From the cell containing the given text, extract its center point as [X, Y] coordinate. 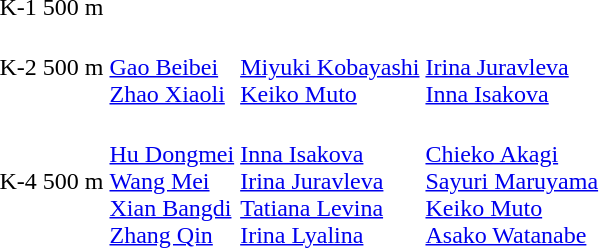
Gao BeibeiZhao Xiaoli [172, 67]
Miyuki KobayashiKeiko Muto [330, 67]
